For the text-containing cell, return its midpoint in [X, Y] coordinate format. 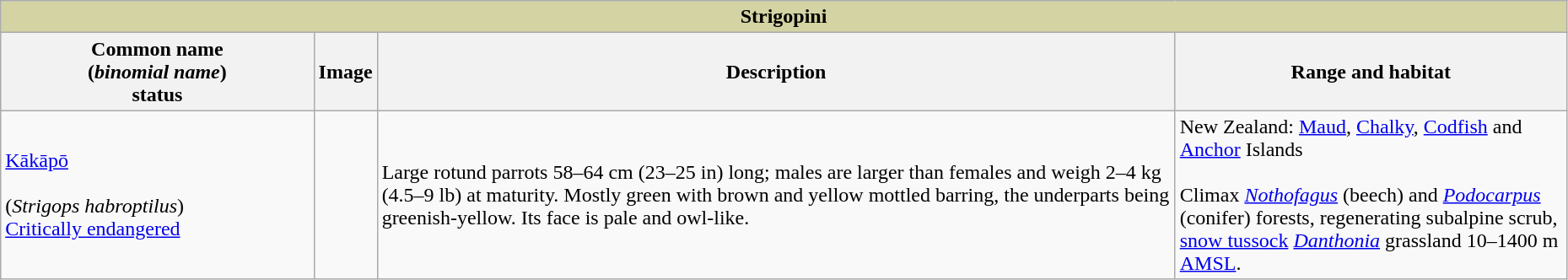
Common name(binomial name)status [157, 72]
Strigopini [784, 17]
Image [346, 72]
Range and habitat [1371, 72]
Description [776, 72]
Kākāpō(Strigops habroptilus) Critically endangered [157, 195]
